Locate the cell with the specified text and output its [X, Y] center coordinate. 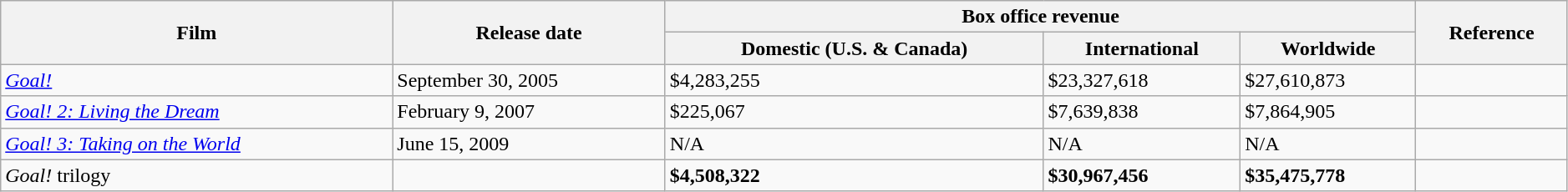
$4,283,255 [854, 80]
Domestic (U.S. & Canada) [854, 48]
September 30, 2005 [530, 80]
Worldwide [1328, 48]
June 15, 2009 [530, 144]
$30,967,456 [1142, 175]
$7,639,838 [1142, 112]
$23,327,618 [1142, 80]
February 9, 2007 [530, 112]
Goal! [197, 80]
$225,067 [854, 112]
International [1142, 48]
Goal! 2: Living the Dream [197, 112]
Goal! trilogy [197, 175]
$7,864,905 [1328, 112]
$27,610,873 [1328, 80]
$4,508,322 [854, 175]
$35,475,778 [1328, 175]
Film [197, 33]
Reference [1492, 33]
Release date [530, 33]
Box office revenue [1040, 17]
Goal! 3: Taking on the World [197, 144]
